Output the (x, y) coordinate of the center of the cell containing the given text.  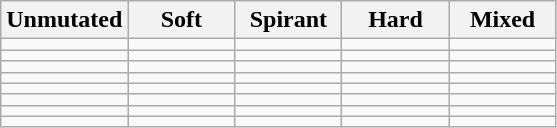
Mixed (502, 20)
Hard (396, 20)
Unmutated (64, 20)
Spirant (288, 20)
Soft (182, 20)
